Identify which cell holds the provided text, then report its [x, y] central coordinate. 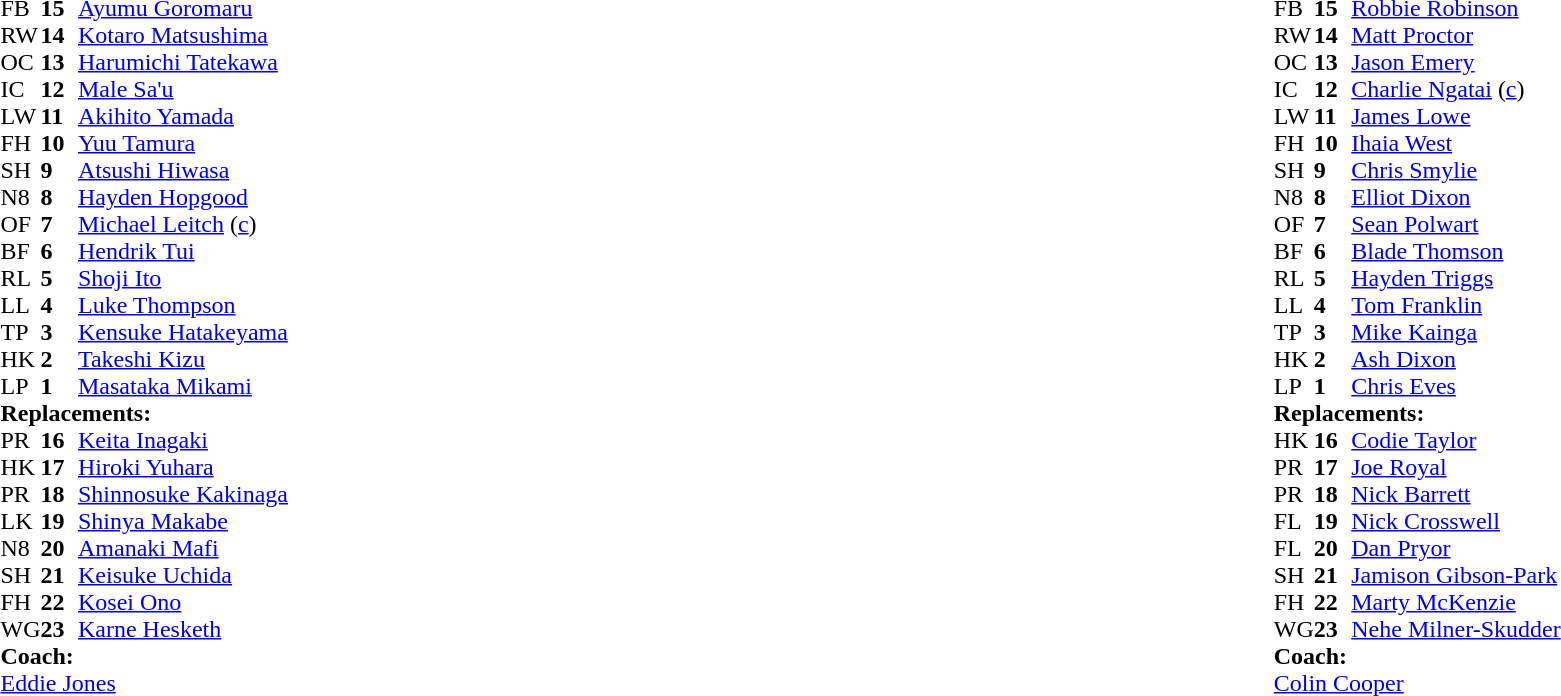
Keisuke Uchida [183, 576]
Marty McKenzie [1456, 602]
Ihaia West [1456, 144]
Hendrik Tui [183, 252]
Tom Franklin [1456, 306]
Chris Eves [1456, 386]
James Lowe [1456, 116]
Hayden Hopgood [183, 198]
Matt Proctor [1456, 36]
Karne Hesketh [183, 630]
Masataka Mikami [183, 386]
Nick Barrett [1456, 494]
Akihito Yamada [183, 116]
Nehe Milner-Skudder [1456, 630]
Codie Taylor [1456, 440]
Shinya Makabe [183, 522]
Dan Pryor [1456, 548]
Harumichi Tatekawa [183, 62]
Hayden Triggs [1456, 278]
Hiroki Yuhara [183, 468]
Shoji Ito [183, 278]
Elliot Dixon [1456, 198]
Blade Thomson [1456, 252]
Amanaki Mafi [183, 548]
Ash Dixon [1456, 360]
Michael Leitch (c) [183, 224]
Jamison Gibson-Park [1456, 576]
LK [20, 522]
Kotaro Matsushima [183, 36]
Yuu Tamura [183, 144]
Nick Crosswell [1456, 522]
Luke Thompson [183, 306]
Jason Emery [1456, 62]
Atsushi Hiwasa [183, 170]
Mike Kainga [1456, 332]
Kensuke Hatakeyama [183, 332]
Charlie Ngatai (c) [1456, 90]
Joe Royal [1456, 468]
Takeshi Kizu [183, 360]
Chris Smylie [1456, 170]
Shinnosuke Kakinaga [183, 494]
Sean Polwart [1456, 224]
Kosei Ono [183, 602]
Male Sa'u [183, 90]
Keita Inagaki [183, 440]
